Find where the given text appears and provide that cell's center as [X, Y] coordinate. 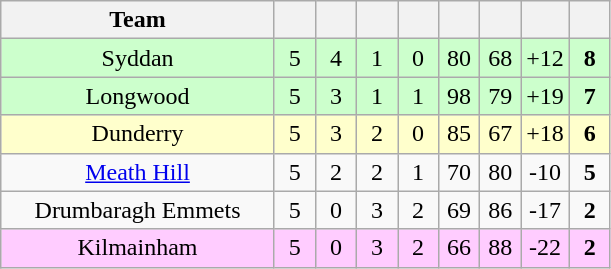
Team [138, 20]
4 [336, 58]
-22 [546, 248]
66 [460, 248]
+12 [546, 58]
Drumbaragh Emmets [138, 210]
+19 [546, 96]
70 [460, 172]
Syddan [138, 58]
Dunderry [138, 134]
85 [460, 134]
69 [460, 210]
-10 [546, 172]
88 [500, 248]
79 [500, 96]
-17 [546, 210]
98 [460, 96]
Kilmainham [138, 248]
86 [500, 210]
Meath Hill [138, 172]
68 [500, 58]
Longwood [138, 96]
7 [590, 96]
8 [590, 58]
+18 [546, 134]
6 [590, 134]
67 [500, 134]
